Extract the [X, Y] coordinate from the center of the cell holding the provided text.  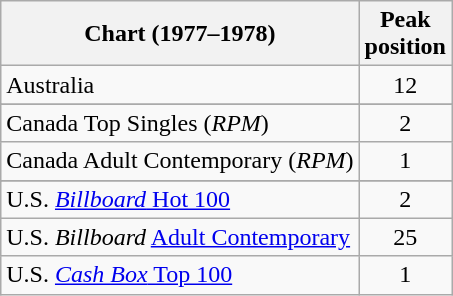
U.S. Billboard Hot 100 [180, 199]
Peakposition [405, 34]
12 [405, 85]
U.S. Billboard Adult Contemporary [180, 237]
25 [405, 237]
Australia [180, 85]
Chart (1977–1978) [180, 34]
U.S. Cash Box Top 100 [180, 275]
Canada Top Singles (RPM) [180, 123]
Canada Adult Contemporary (RPM) [180, 161]
